Provide the (X, Y) coordinate of the cell's center where the given text is located.  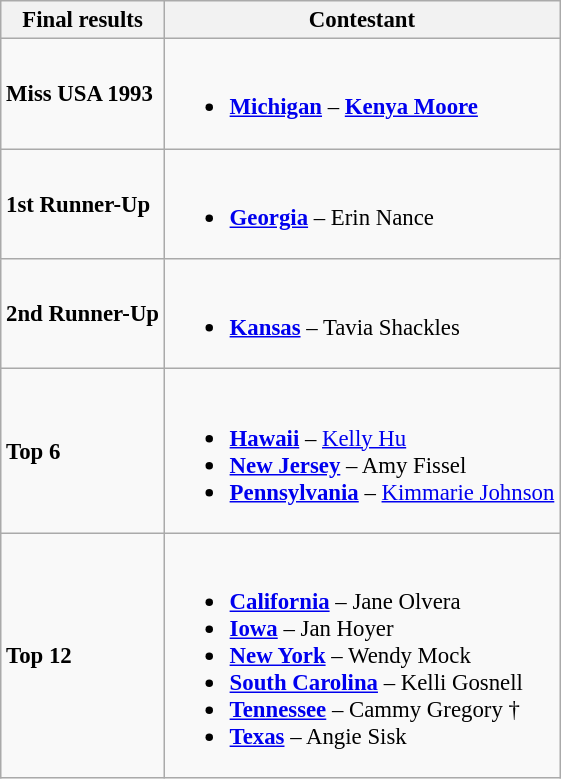
Top 12 (83, 656)
Contestant (362, 20)
California – Jane Olvera Iowa – Jan Hoyer New York – Wendy Mock South Carolina – Kelli Gosnell Tennessee – Cammy Gregory † Texas – Angie Sisk (362, 656)
2nd Runner-Up (83, 314)
Michigan – Kenya Moore (362, 94)
Top 6 (83, 451)
Final results (83, 20)
Kansas – Tavia Shackles (362, 314)
Georgia – Erin Nance (362, 204)
Hawaii – Kelly Hu New Jersey – Amy Fissel Pennsylvania – Kimmarie Johnson (362, 451)
1st Runner-Up (83, 204)
Miss USA 1993 (83, 94)
